Determine the (X, Y) coordinate at the center of the cell enclosing the given text.  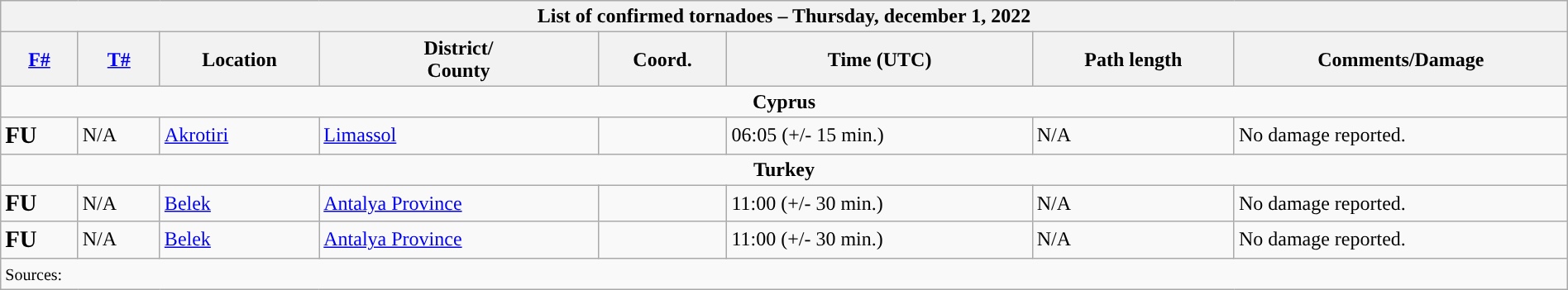
Limassol (458, 135)
Path length (1133, 59)
Cyprus (784, 102)
F# (40, 59)
T# (119, 59)
Coord. (662, 59)
Sources: (784, 273)
District/County (458, 59)
06:05 (+/- 15 min.) (880, 135)
Akrotiri (239, 135)
Time (UTC) (880, 59)
Comments/Damage (1401, 59)
Location (239, 59)
Turkey (784, 169)
List of confirmed tornadoes – Thursday, december 1, 2022 (784, 17)
